Scan for the cell matching the given text and deliver its [x, y] coordinate at center. 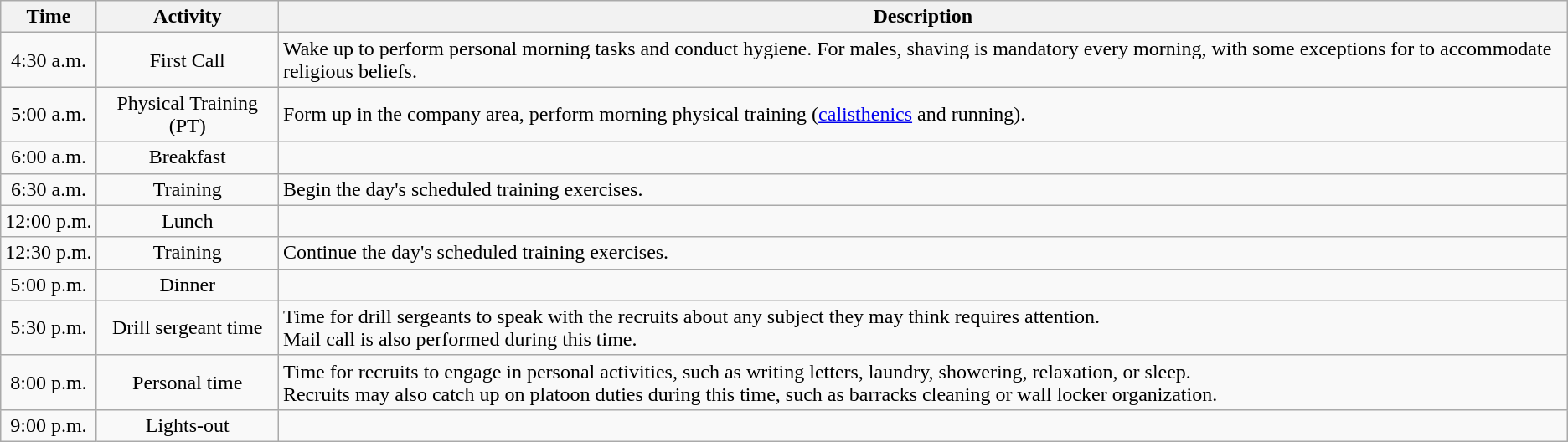
Physical Training (PT) [188, 114]
Personal time [188, 382]
5:00 a.m. [49, 114]
Dinner [188, 285]
9:00 p.m. [49, 425]
Lights-out [188, 425]
Form up in the company area, perform morning physical training (calisthenics and running). [923, 114]
Drill sergeant time [188, 328]
Breakfast [188, 157]
Lunch [188, 221]
Description [923, 17]
5:30 p.m. [49, 328]
5:00 p.m. [49, 285]
12:00 p.m. [49, 221]
First Call [188, 60]
Begin the day's scheduled training exercises. [923, 189]
6:00 a.m. [49, 157]
4:30 a.m. [49, 60]
8:00 p.m. [49, 382]
6:30 a.m. [49, 189]
Continue the day's scheduled training exercises. [923, 253]
Activity [188, 17]
Time [49, 17]
12:30 p.m. [49, 253]
Time for drill sergeants to speak with the recruits about any subject they may think requires attention.Mail call is also performed during this time. [923, 328]
